From the cell containing the given text, extract its center point as (X, Y) coordinate. 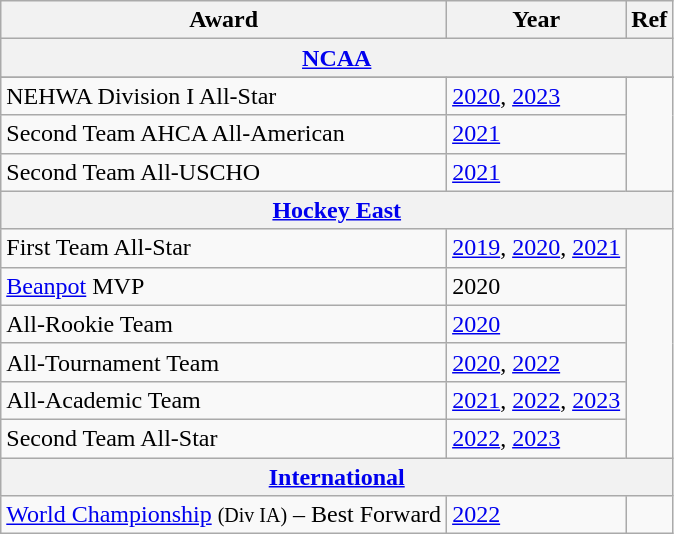
NEHWA Division I All-Star (224, 96)
First Team All-Star (224, 248)
Beanpot MVP (224, 286)
Second Team All-USCHO (224, 172)
2019, 2020, 2021 (536, 248)
All-Academic Team (224, 400)
Second Team AHCA All-American (224, 134)
2022 (536, 515)
2021, 2022, 2023 (536, 400)
NCAA (337, 58)
All-Rookie Team (224, 324)
2020, 2023 (536, 96)
Award (224, 20)
World Championship (Div IA) – Best Forward (224, 515)
2020, 2022 (536, 362)
All-Tournament Team (224, 362)
2022, 2023 (536, 438)
Second Team All-Star (224, 438)
Year (536, 20)
Hockey East (337, 210)
Ref (650, 20)
International (337, 477)
